Pinpoint the cell where the given text exists, returning its [X, Y] midpoint coordinate. 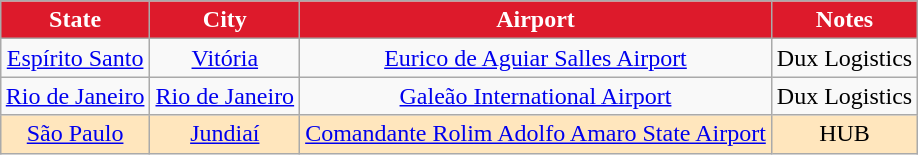
Galeão International Airport [536, 96]
Vitória [225, 58]
State [75, 20]
São Paulo [75, 134]
Eurico de Aguiar Salles Airport [536, 58]
Comandante Rolim Adolfo Amaro State Airport [536, 134]
Jundiaí [225, 134]
Espírito Santo [75, 58]
Notes [844, 20]
Airport [536, 20]
HUB [844, 134]
City [225, 20]
